Scan for the cell matching the given text and deliver its [X, Y] coordinate at center. 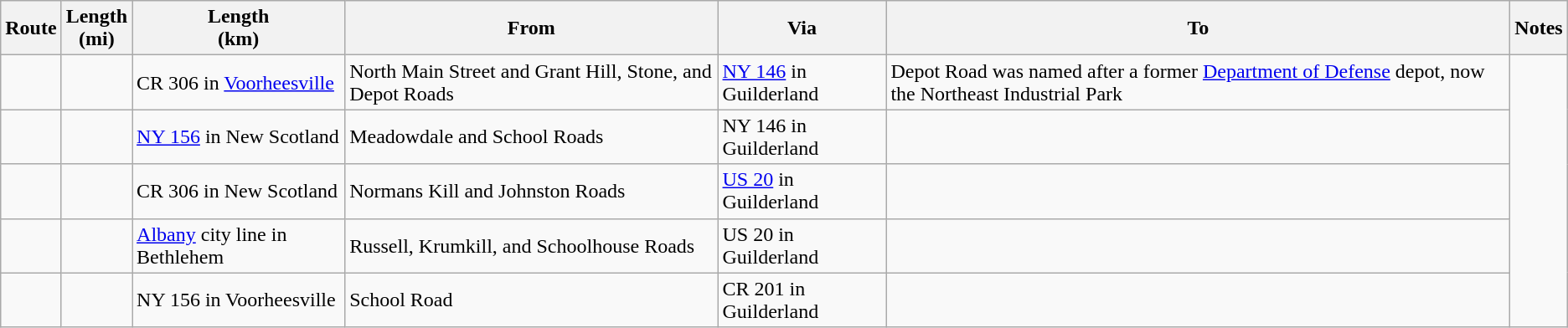
CR 306 in New Scotland [239, 191]
Length(km) [239, 28]
To [1198, 28]
CR 201 in Guilderland [802, 300]
From [531, 28]
Route [31, 28]
Normans Kill and Johnston Roads [531, 191]
Length(mi) [96, 28]
Via [802, 28]
Albany city line in Bethlehem [239, 246]
CR 306 in Voorheesville [239, 82]
Meadowdale and School Roads [531, 137]
Depot Road was named after a former Department of Defense depot, now the Northeast Industrial Park [1198, 82]
Notes [1539, 28]
Russell, Krumkill, and Schoolhouse Roads [531, 246]
NY 156 in Voorheesville [239, 300]
North Main Street and Grant Hill, Stone, and Depot Roads [531, 82]
NY 156 in New Scotland [239, 137]
School Road [531, 300]
